Find where the given text appears and provide that cell's center as (x, y) coordinate. 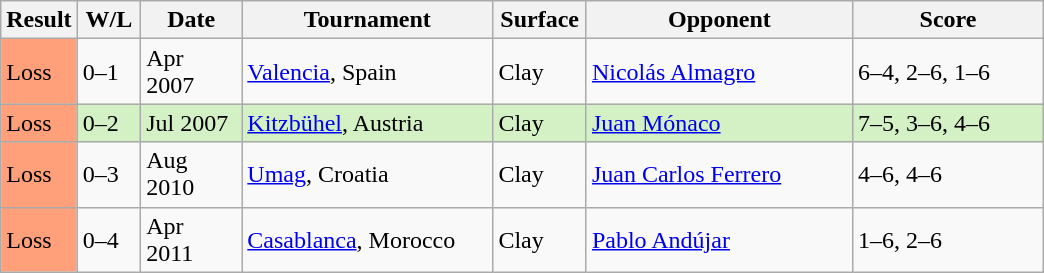
1–6, 2–6 (948, 240)
Opponent (719, 20)
Juan Mónaco (719, 123)
Valencia, Spain (368, 72)
0–2 (109, 123)
Apr 2007 (192, 72)
Kitzbühel, Austria (368, 123)
Apr 2011 (192, 240)
Nicolás Almagro (719, 72)
Casablanca, Morocco (368, 240)
Juan Carlos Ferrero (719, 174)
7–5, 3–6, 4–6 (948, 123)
6–4, 2–6, 1–6 (948, 72)
0–4 (109, 240)
Date (192, 20)
Umag, Croatia (368, 174)
Result (39, 20)
W/L (109, 20)
Pablo Andújar (719, 240)
Tournament (368, 20)
4–6, 4–6 (948, 174)
Score (948, 20)
Surface (540, 20)
0–3 (109, 174)
0–1 (109, 72)
Jul 2007 (192, 123)
Aug 2010 (192, 174)
